Find where the given text appears and provide that cell's center as (x, y) coordinate. 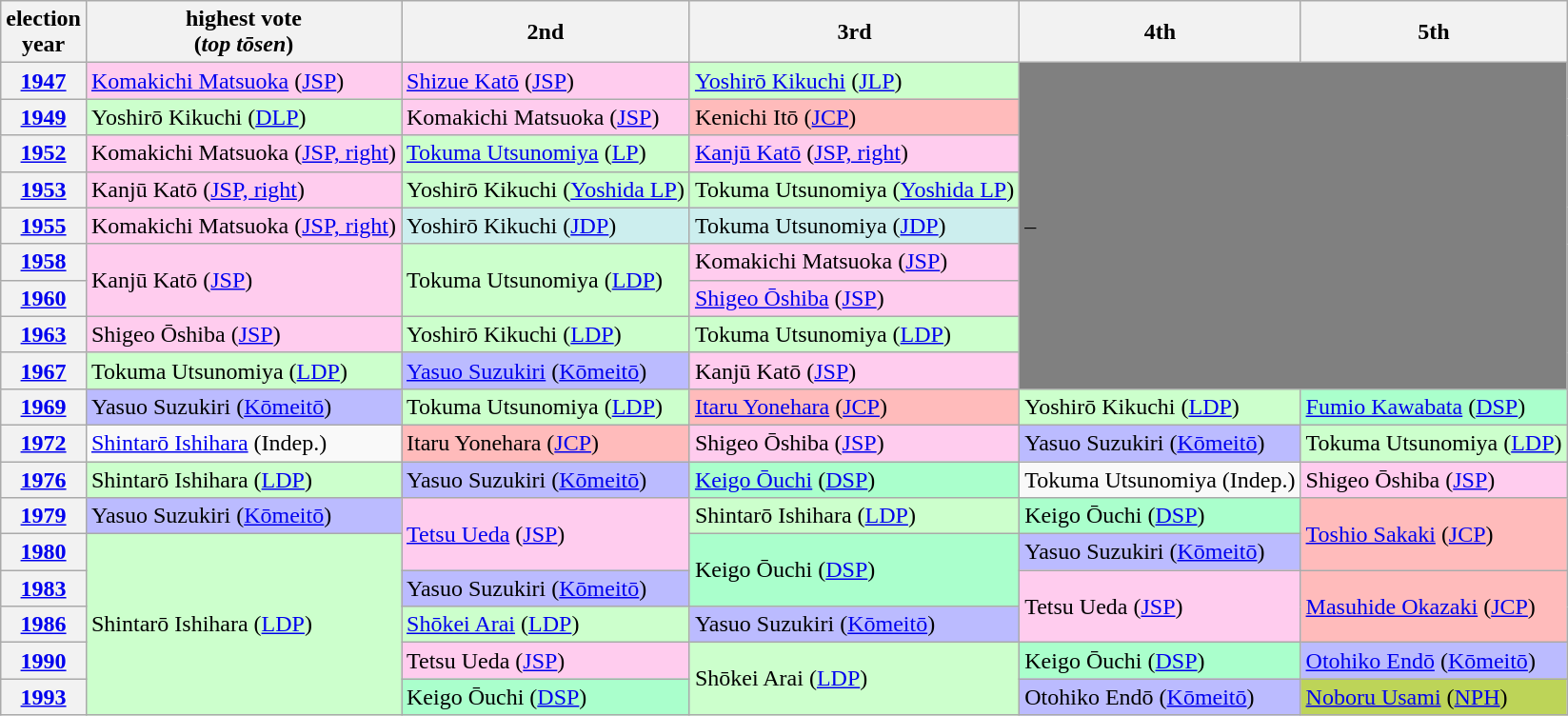
1990 (44, 661)
Kenichi Itō (JCP) (854, 117)
1955 (44, 226)
1967 (44, 370)
1963 (44, 334)
– (1293, 227)
Yoshirō Kikuchi (DLP) (244, 117)
1976 (44, 479)
Shintarō Ishihara (Indep.) (244, 443)
1969 (44, 407)
1953 (44, 189)
Tokuma Utsunomiya (JDP) (854, 226)
Masuhide Okazaki (JCP) (1434, 607)
Toshio Sakaki (JCP) (1434, 534)
1958 (44, 262)
1947 (44, 81)
Fumio Kawabata (DSP) (1434, 407)
2nd (546, 32)
Shizue Katō (JSP) (546, 81)
1993 (44, 697)
3rd (854, 32)
Yoshirō Kikuchi (Yoshida LP) (546, 189)
1986 (44, 625)
Tokuma Utsunomiya (Indep.) (1160, 479)
1960 (44, 298)
4th (1160, 32)
1952 (44, 153)
Tokuma Utsunomiya (LP) (546, 153)
1980 (44, 552)
Yoshirō Kikuchi (JDP) (546, 226)
1949 (44, 117)
1979 (44, 516)
electionyear (44, 32)
highest vote(top tōsen) (244, 32)
Noboru Usami (NPH) (1434, 697)
Tokuma Utsunomiya (Yoshida LP) (854, 189)
Yoshirō Kikuchi (JLP) (854, 81)
1983 (44, 588)
1972 (44, 443)
5th (1434, 32)
